Pinpoint the cell where the given text exists, returning its [x, y] midpoint coordinate. 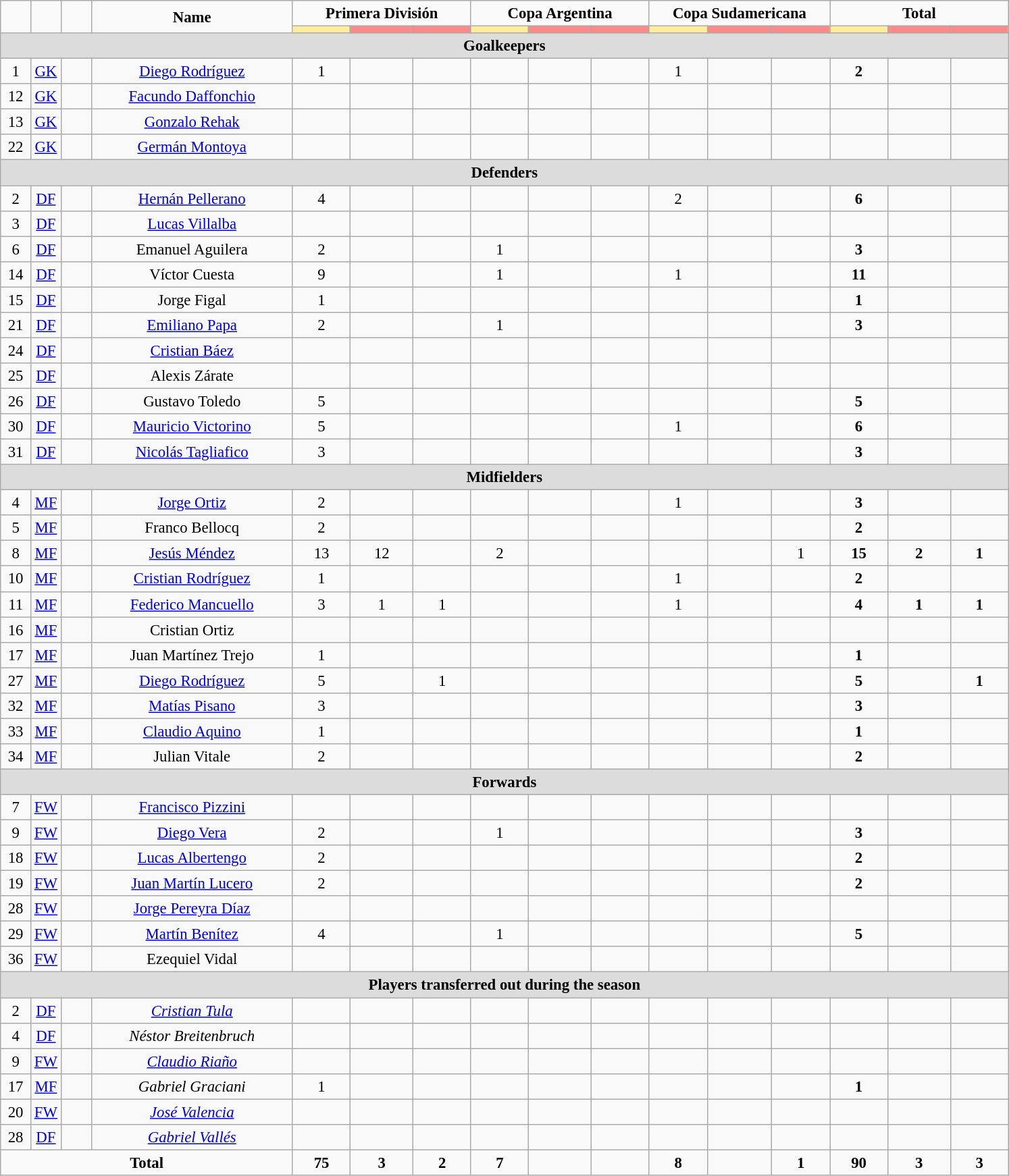
10 [16, 579]
Gabriel Graciani [192, 1086]
32 [16, 706]
Lucas Villalba [192, 223]
Martín Benítez [192, 934]
20 [16, 1112]
Claudio Aquino [192, 731]
Alexis Zárate [192, 376]
José Valencia [192, 1112]
27 [16, 680]
Julian Vitale [192, 757]
Lucas Albertengo [192, 858]
Emiliano Papa [192, 325]
75 [321, 1162]
Gabriel Vallés [192, 1138]
26 [16, 401]
24 [16, 350]
Midfielders [504, 477]
Diego Vera [192, 833]
Francisco Pizzini [192, 807]
Copa Sudamericana [740, 14]
Jorge Figal [192, 300]
Nicolás Tagliafico [192, 452]
Gustavo Toledo [192, 401]
Defenders [504, 173]
Forwards [504, 782]
Gonzalo Rehak [192, 122]
33 [16, 731]
Mauricio Victorino [192, 427]
Jorge Ortiz [192, 503]
Claudio Riaño [192, 1061]
25 [16, 376]
Facundo Daffonchio [192, 97]
16 [16, 630]
14 [16, 274]
Jorge Pereyra Díaz [192, 909]
Hernán Pellerano [192, 198]
Copa Argentina [560, 14]
Cristian Ortiz [192, 630]
Juan Martín Lucero [192, 884]
29 [16, 934]
Goalkeepers [504, 46]
Matías Pisano [192, 706]
22 [16, 148]
Primera División [382, 14]
36 [16, 959]
Federico Mancuello [192, 604]
Cristian Báez [192, 350]
34 [16, 757]
Players transferred out during the season [504, 985]
Néstor Breitenbruch [192, 1036]
90 [859, 1162]
Jesús Méndez [192, 554]
21 [16, 325]
Juan Martínez Trejo [192, 655]
31 [16, 452]
Cristian Tula [192, 1011]
Name [192, 17]
Germán Montoya [192, 148]
Ezequiel Vidal [192, 959]
18 [16, 858]
Cristian Rodríguez [192, 579]
Víctor Cuesta [192, 274]
19 [16, 884]
30 [16, 427]
Franco Bellocq [192, 528]
Emanuel Aguilera [192, 249]
